Return the (X, Y) coordinate for the center point of the cell that contains the specified text.  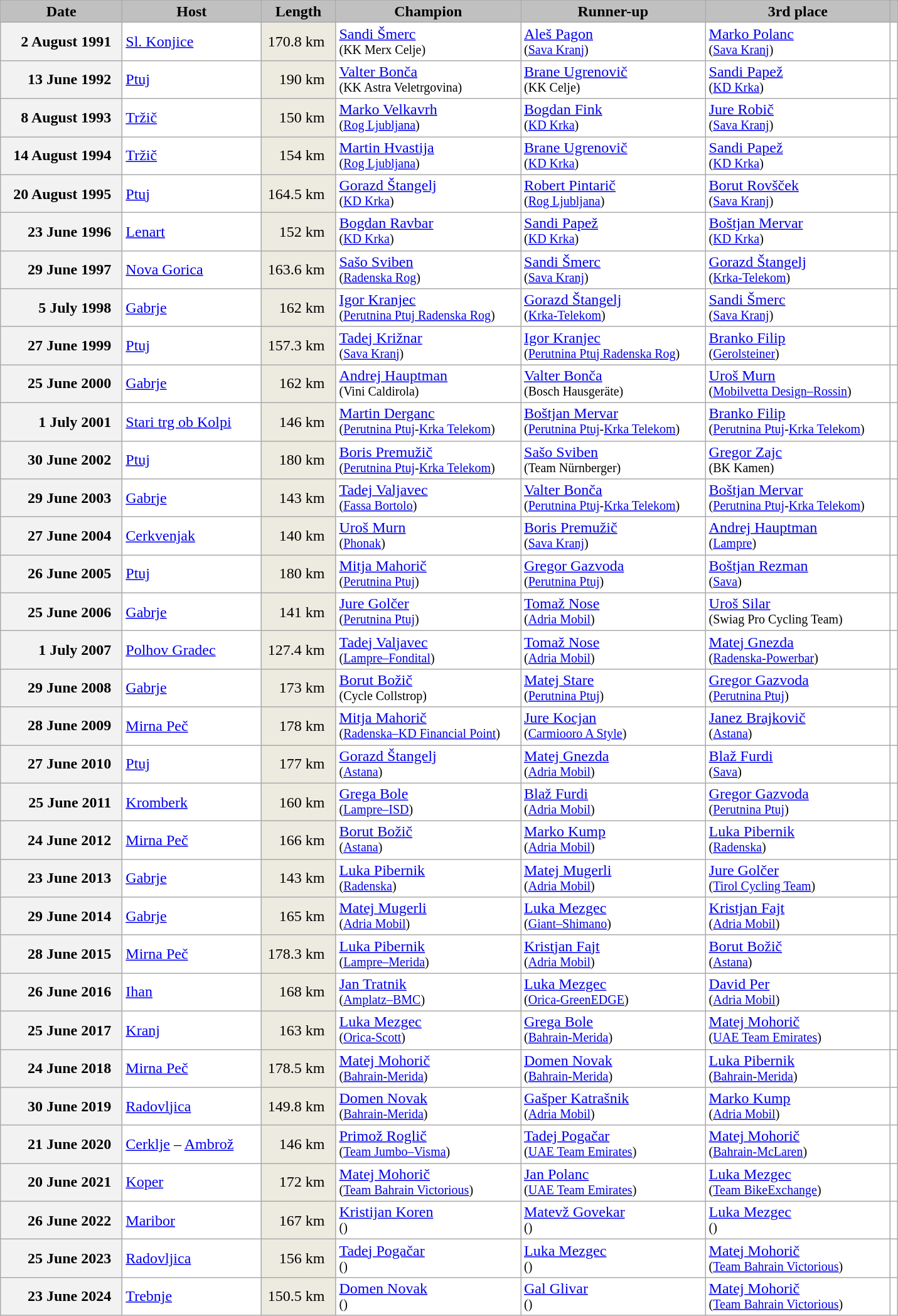
Boštjan Mervar (KD Krka) (798, 232)
Tadej Valjavec (Fassa Bortolo) (428, 499)
Matej Mohorič (Bahrain-Merida) (428, 1069)
Uroš Murn (Mobilvetta Design–Rossin) (798, 384)
Martin Derganc (Perutnina Ptuj-Krka Telekom) (428, 422)
25 June 2006 (61, 612)
178 km (299, 726)
190 km (299, 79)
Grega Bole (Bahrain-Merida) (614, 1030)
Luka Mezgec (Orica-Scott) (428, 1030)
Andrej Hauptman (Vini Caldirola) (428, 384)
Trebnje (192, 1296)
25 June 2023 (61, 1258)
173 km (299, 688)
Andrej Hauptman (Lampre) (798, 536)
149.8 km (299, 1106)
27 June 2004 (61, 536)
Borut Božič (Cycle Collstrop) (428, 688)
Koper (192, 1183)
Boris Premužič (Perutnina Ptuj-Krka Telekom) (428, 460)
168 km (299, 992)
28 June 2009 (61, 726)
27 June 2010 (61, 763)
Branko Filip (Gerolsteiner) (798, 345)
Nova Gorica (192, 270)
178.5 km (299, 1069)
Uroš Silar (Swiag Pro Cycling Team) (798, 612)
150.5 km (299, 1296)
166 km (299, 840)
Janez Brajkovič (Astana) (798, 726)
29 June 1997 (61, 270)
178.3 km (299, 954)
160 km (299, 802)
2 August 1991 (61, 41)
152 km (299, 232)
Grega Bole (Lampre–ISD) (428, 802)
Jure Kocjan (Carmiooro A Style) (614, 726)
28 June 2015 (61, 954)
24 June 2012 (61, 840)
29 June 2014 (61, 917)
Bogdan Fink (KD Krka) (614, 118)
Luka Pibernik (Lampre–Merida) (428, 954)
Matej Mohorič (UAE Team Emirates) (798, 1030)
25 June 2017 (61, 1030)
Tadej Križnar (Sava Kranj) (428, 345)
Cerklje – Ambrož (192, 1144)
29 June 2003 (61, 499)
David Per (Adria Mobil) (798, 992)
Cerkvenjak (192, 536)
Sandi Šmerc (KK Merx Celje) (428, 41)
26 June 2022 (61, 1221)
5 July 1998 (61, 308)
25 June 2000 (61, 384)
Marko Velkavrh (Rog Ljubljana) (428, 118)
177 km (299, 763)
Boštjan Rezman (Sava) (798, 574)
Length (299, 11)
Tadej Valjavec (Lampre–Fondital) (428, 650)
141 km (299, 612)
Gal Glivar () (614, 1296)
Matej Gnezda (Adria Mobil) (614, 763)
Kranj (192, 1030)
163.6 km (299, 270)
Valter Bonča (Bosch Hausgeräte) (614, 384)
164.5 km (299, 193)
Tadej Pogačar () (428, 1258)
Blaž Furdi (Sava) (798, 763)
23 June 1996 (61, 232)
3rd place (798, 11)
Jan Tratnik (Amplatz–BMC) (428, 992)
156 km (299, 1258)
Luka Mezgec (Team BikeExchange) (798, 1183)
30 June 2002 (61, 460)
20 June 2021 (61, 1183)
Blaž Furdi (Adria Mobil) (614, 802)
Sl. Konjice (192, 41)
23 June 2024 (61, 1296)
26 June 2005 (61, 574)
157.3 km (299, 345)
Luka Mezgec (Giant–Shimano) (614, 917)
Jan Polanc (UAE Team Emirates) (614, 1183)
Bogdan Ravbar (KD Krka) (428, 232)
Gregor Zajc (BK Kamen) (798, 460)
30 June 2019 (61, 1106)
Ihan (192, 992)
Maribor (192, 1221)
Mitja Mahorič (Perutnina Ptuj) (428, 574)
Robert Pintarič (Rog Ljubljana) (614, 193)
Gašper Katrašnik (Adria Mobil) (614, 1106)
Jure Robič (Sava Kranj) (798, 118)
Matevž Govekar () (614, 1221)
172 km (299, 1183)
1 July 2007 (61, 650)
24 June 2018 (61, 1069)
140 km (299, 536)
Borut Rovšček (Sava Kranj) (798, 193)
26 June 2016 (61, 992)
Stari trg ob Kolpi (192, 422)
170.8 km (299, 41)
Luka Mezgec (Orica-GreenEDGE) (614, 992)
29 June 2008 (61, 688)
Boris Premužič (Sava Kranj) (614, 536)
Luka Pibernik (Bahrain-Merida) (798, 1069)
Valter Bonča (Perutnina Ptuj-Krka Telekom) (614, 499)
Brane Ugrenovič (KD Krka) (614, 156)
Brane Ugrenovič (KK Celje) (614, 79)
Domen Novak () (428, 1296)
Uroš Murn (Phonak) (428, 536)
163 km (299, 1030)
21 June 2020 (61, 1144)
Matej Stare (Perutnina Ptuj) (614, 688)
Matej Gnezda (Radenska-Powerbar) (798, 650)
Lenart (192, 232)
Matej Mohorič (Bahrain-McLaren) (798, 1144)
Polhov Gradec (192, 650)
167 km (299, 1221)
Sašo Sviben (Team Nürnberger) (614, 460)
Aleš Pagon (Sava Kranj) (614, 41)
8 August 1993 (61, 118)
Sašo Sviben (Radenska Rog) (428, 270)
Kromberk (192, 802)
14 August 1994 (61, 156)
Primož Roglič (Team Jumbo–Visma) (428, 1144)
127.4 km (299, 650)
27 June 1999 (61, 345)
165 km (299, 917)
154 km (299, 156)
Host (192, 11)
Gorazd Štangelj (Astana) (428, 763)
Valter Bonča (KK Astra Veletrgovina) (428, 79)
Branko Filip (Perutnina Ptuj-Krka Telekom) (798, 422)
Kristijan Koren () (428, 1221)
23 June 2013 (61, 878)
25 June 2011 (61, 802)
Mitja Mahorič (Radenska–KD Financial Point) (428, 726)
20 August 1995 (61, 193)
Martin Hvastija (Rog Ljubljana) (428, 156)
Date (61, 11)
13 June 1992 (61, 79)
Jure Golčer (Perutnina Ptuj) (428, 612)
Marko Polanc (Sava Kranj) (798, 41)
1 July 2001 (61, 422)
Tadej Pogačar (UAE Team Emirates) (614, 1144)
150 km (299, 118)
Champion (428, 11)
Jure Golčer (Tirol Cycling Team) (798, 878)
Runner-up (614, 11)
Gorazd Štangelj (KD Krka) (428, 193)
